Provide the (x, y) coordinate of the cell's center where the given text is located.  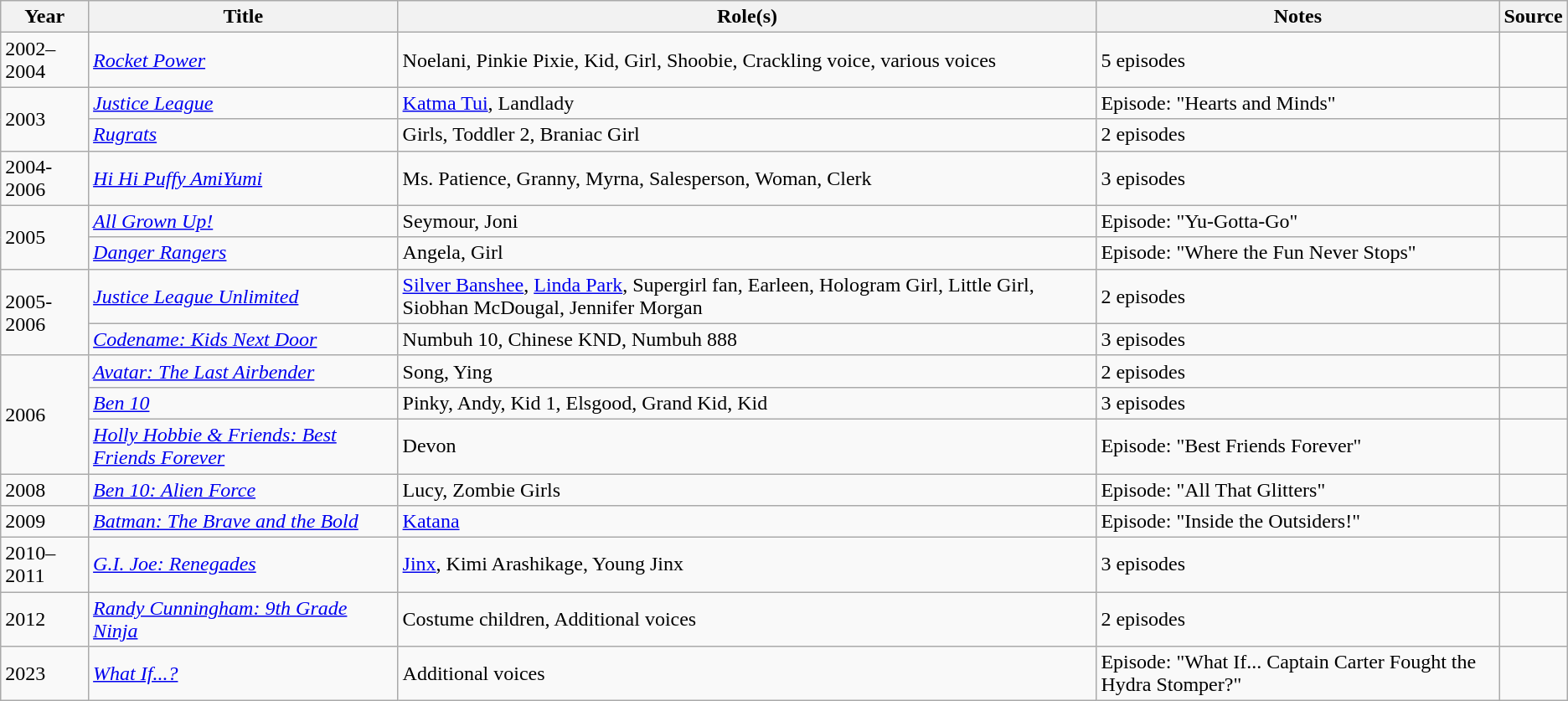
Avatar: The Last Airbender (243, 371)
2006 (45, 414)
5 episodes (1298, 60)
G.I. Joe: Renegades (243, 564)
Ben 10 (243, 403)
Angela, Girl (747, 253)
Song, Ying (747, 371)
Devon (747, 446)
Notes (1298, 17)
Justice League Unlimited (243, 296)
Holly Hobbie & Friends: Best Friends Forever (243, 446)
2002–2004 (45, 60)
Numbuh 10, Chinese KND, Numbuh 888 (747, 339)
Episode: "Hearts and Minds" (1298, 103)
Danger Rangers (243, 253)
2004-2006 (45, 178)
Ben 10: Alien Force (243, 490)
Episode: "All That Glitters" (1298, 490)
2005 (45, 237)
2005-2006 (45, 312)
Episode: "Best Friends Forever" (1298, 446)
Batman: The Brave and the Bold (243, 522)
Ms. Patience, Granny, Myrna, Salesperson, Woman, Clerk (747, 178)
Hi Hi Puffy AmiYumi (243, 178)
Additional voices (747, 673)
Rocket Power (243, 60)
Episode: "What If... Captain Carter Fought the Hydra Stomper?" (1298, 673)
Pinky, Andy, Kid 1, Elsgood, Grand Kid, Kid (747, 403)
Katma Tui, Landlady (747, 103)
Girls, Toddler 2, Braniac Girl (747, 135)
Lucy, Zombie Girls (747, 490)
Role(s) (747, 17)
Codename: Kids Next Door (243, 339)
Seymour, Joni (747, 221)
Episode: "Where the Fun Never Stops" (1298, 253)
Episode: "Yu-Gotta-Go" (1298, 221)
Year (45, 17)
Title (243, 17)
2023 (45, 673)
Justice League (243, 103)
Episode: "Inside the Outsiders!" (1298, 522)
Noelani, Pinkie Pixie, Kid, Girl, Shoobie, Crackling voice, various voices (747, 60)
Silver Banshee, Linda Park, Supergirl fan, Earleen, Hologram Girl, Little Girl, Siobhan McDougal, Jennifer Morgan (747, 296)
Katana (747, 522)
2009 (45, 522)
All Grown Up! (243, 221)
What If...? (243, 673)
Randy Cunningham: 9th Grade Ninja (243, 620)
2010–2011 (45, 564)
Jinx, Kimi Arashikage, Young Jinx (747, 564)
Source (1533, 17)
2012 (45, 620)
Costume children, Additional voices (747, 620)
Rugrats (243, 135)
2003 (45, 119)
2008 (45, 490)
